Return the (X, Y) coordinate for the center point of the cell that contains the specified text.  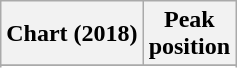
Chart (2018) (72, 34)
Peak position (189, 34)
